Search for the cell housing the specified text and yield its (X, Y) center coordinate. 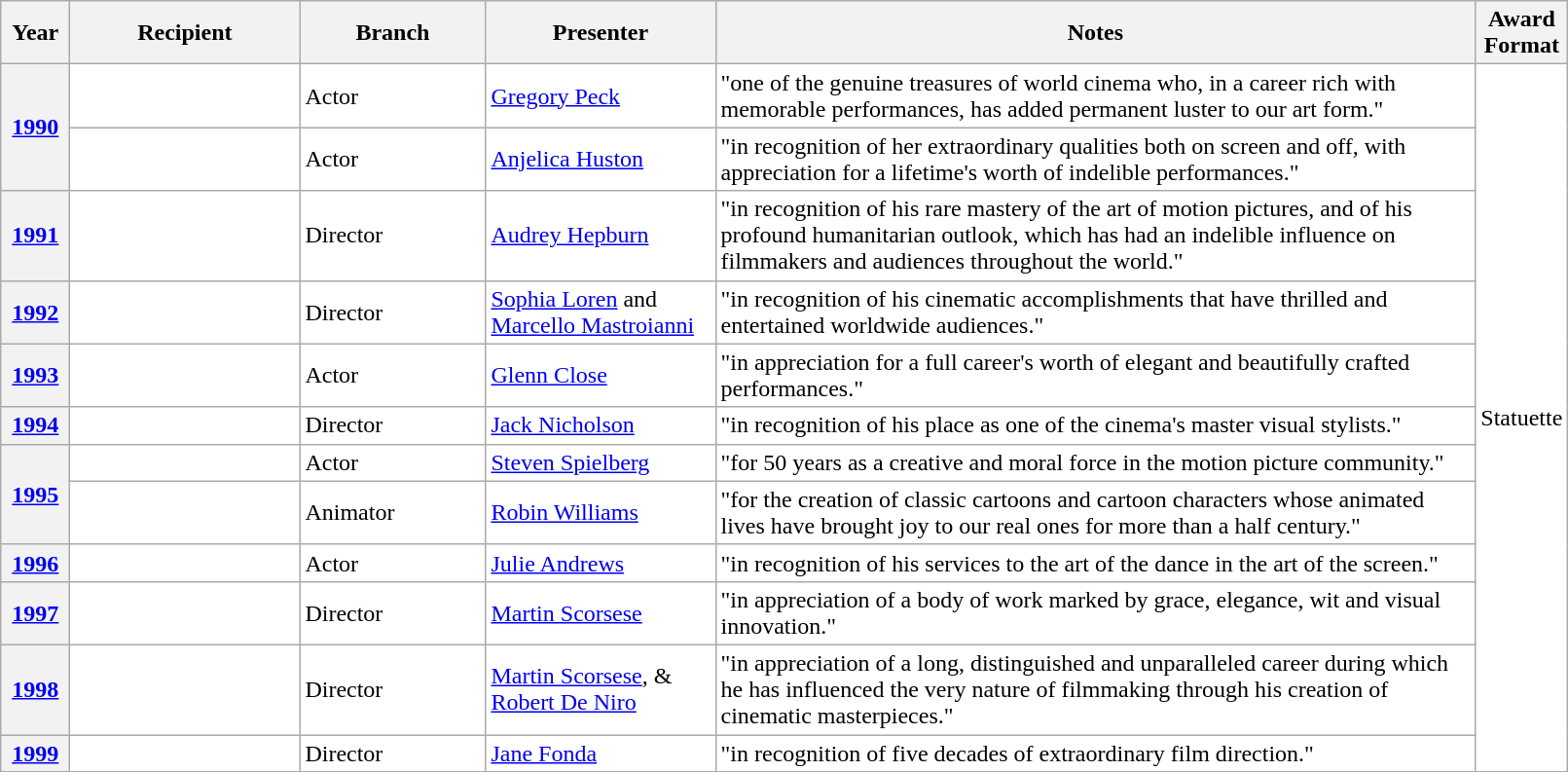
Anjelica Huston (601, 160)
Steven Spielberg (601, 462)
"in recognition of his cinematic accomplishments that have thrilled and entertained worldwide audiences." (1096, 312)
1990 (35, 128)
Presenter (601, 33)
Jack Nicholson (601, 425)
Branch (393, 33)
1991 (35, 236)
1998 (35, 689)
Martin Scorsese, & Robert De Niro (601, 689)
Glenn Close (601, 376)
1997 (35, 613)
Award Format (1522, 33)
"in recognition of five decades of extraordinary film direction." (1096, 753)
"for the creation of classic cartoons and cartoon characters whose animated lives have brought joy to our real ones for more than a half century." (1096, 512)
Statuette (1522, 419)
Gregory Peck (601, 95)
Audrey Hepburn (601, 236)
Julie Andrews (601, 563)
1994 (35, 425)
Jane Fonda (601, 753)
"one of the genuine treasures of world cinema who, in a career rich with memorable performances, has added permanent luster to our art form." (1096, 95)
1996 (35, 563)
Animator (393, 512)
"in appreciation for a full career's worth of elegant and beautifully crafted performances." (1096, 376)
"in recognition of his services to the art of the dance in the art of the screen." (1096, 563)
"in recognition of her extraordinary qualities both on screen and off, with appreciation for a lifetime's worth of indelible performances." (1096, 160)
Robin Williams (601, 512)
Year (35, 33)
Sophia Loren and Marcello Mastroianni (601, 312)
"in appreciation of a body of work marked by grace, elegance, wit and visual innovation." (1096, 613)
1995 (35, 495)
Recipient (185, 33)
1993 (35, 376)
1992 (35, 312)
Notes (1096, 33)
Martin Scorsese (601, 613)
"for 50 years as a creative and moral force in the motion picture community." (1096, 462)
"in recognition of his place as one of the cinema's master visual stylists." (1096, 425)
1999 (35, 753)
